Return [x, y] of the center of cell containing provided text 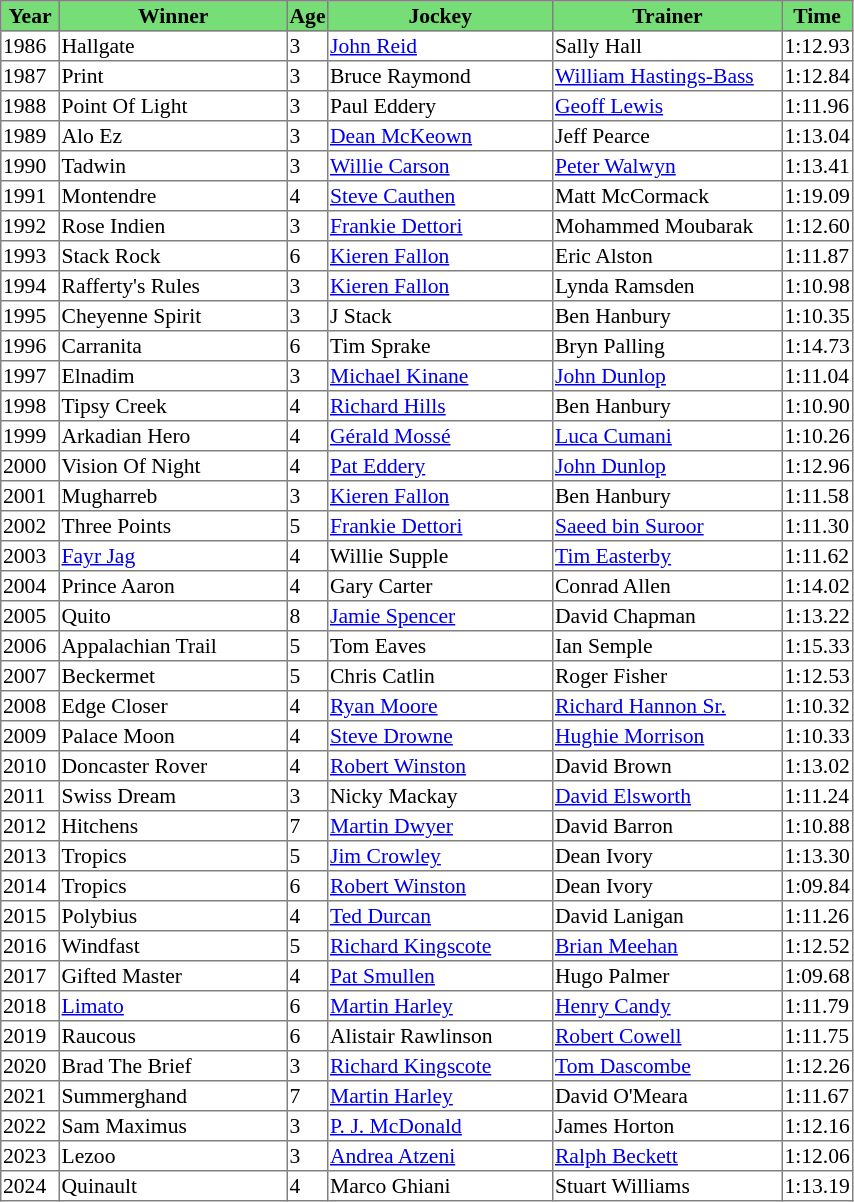
Carranita [173, 346]
2002 [30, 526]
1:11.67 [817, 1096]
1:10.98 [817, 286]
1991 [30, 196]
Elnadim [173, 376]
1:11.79 [817, 1006]
1994 [30, 286]
Alistair Rawlinson [440, 1036]
Saeed bin Suroor [668, 526]
Rafferty's Rules [173, 286]
Robert Cowell [668, 1036]
William Hastings-Bass [668, 76]
1:13.19 [817, 1186]
Henry Candy [668, 1006]
Print [173, 76]
1:12.06 [817, 1156]
Bruce Raymond [440, 76]
2005 [30, 616]
1:10.35 [817, 316]
1:13.02 [817, 766]
Lynda Ramsden [668, 286]
Tom Dascombe [668, 1066]
Stuart Williams [668, 1186]
Doncaster Rover [173, 766]
Edge Closer [173, 706]
Michael Kinane [440, 376]
1:11.58 [817, 496]
Willie Supple [440, 556]
Matt McCormack [668, 196]
1:10.33 [817, 736]
1986 [30, 46]
Pat Eddery [440, 466]
Richard Hills [440, 406]
Geoff Lewis [668, 106]
Winner [173, 16]
Jamie Spencer [440, 616]
2009 [30, 736]
1:09.84 [817, 886]
Bryn Palling [668, 346]
1:11.62 [817, 556]
Tom Eaves [440, 646]
Lezoo [173, 1156]
Arkadian Hero [173, 436]
1:10.90 [817, 406]
1990 [30, 166]
2007 [30, 676]
1:15.33 [817, 646]
1996 [30, 346]
1:13.22 [817, 616]
Point Of Light [173, 106]
David Brown [668, 766]
Andrea Atzeni [440, 1156]
1995 [30, 316]
Hitchens [173, 826]
2022 [30, 1126]
James Horton [668, 1126]
Raucous [173, 1036]
Beckermet [173, 676]
Nicky Mackay [440, 796]
Pat Smullen [440, 976]
Tim Sprake [440, 346]
Luca Cumani [668, 436]
Sally Hall [668, 46]
1:11.30 [817, 526]
1:12.53 [817, 676]
2021 [30, 1096]
1:10.88 [817, 826]
2018 [30, 1006]
1:11.26 [817, 916]
Tipsy Creek [173, 406]
1:09.68 [817, 976]
Eric Alston [668, 256]
Steve Drowne [440, 736]
Rose Indien [173, 226]
2004 [30, 586]
Tim Easterby [668, 556]
2003 [30, 556]
2013 [30, 856]
Vision Of Night [173, 466]
Limato [173, 1006]
1989 [30, 136]
1:13.04 [817, 136]
1:10.32 [817, 706]
Steve Cauthen [440, 196]
2014 [30, 886]
2008 [30, 706]
David Chapman [668, 616]
Year [30, 16]
Time [817, 16]
Three Points [173, 526]
Peter Walwyn [668, 166]
1:13.30 [817, 856]
Montendre [173, 196]
Jim Crowley [440, 856]
2024 [30, 1186]
1:12.16 [817, 1126]
Richard Hannon Sr. [668, 706]
1:12.26 [817, 1066]
1:12.84 [817, 76]
Trainer [668, 16]
Dean McKeown [440, 136]
Mohammed Moubarak [668, 226]
8 [307, 616]
David Elsworth [668, 796]
Swiss Dream [173, 796]
1:11.75 [817, 1036]
1:14.02 [817, 586]
Roger Fisher [668, 676]
Brad The Brief [173, 1066]
Paul Eddery [440, 106]
1:12.96 [817, 466]
2010 [30, 766]
Ralph Beckett [668, 1156]
1:12.93 [817, 46]
Fayr Jag [173, 556]
Cheyenne Spirit [173, 316]
Summerghand [173, 1096]
Ian Semple [668, 646]
Quinault [173, 1186]
David Barron [668, 826]
Jockey [440, 16]
1:14.73 [817, 346]
Hallgate [173, 46]
2012 [30, 826]
1999 [30, 436]
1:11.87 [817, 256]
Hughie Morrison [668, 736]
Ted Durcan [440, 916]
Palace Moon [173, 736]
Age [307, 16]
1:12.52 [817, 946]
David O'Meara [668, 1096]
Willie Carson [440, 166]
1:12.60 [817, 226]
2016 [30, 946]
David Lanigan [668, 916]
Hugo Palmer [668, 976]
2020 [30, 1066]
Gary Carter [440, 586]
2006 [30, 646]
Polybius [173, 916]
P. J. McDonald [440, 1126]
Chris Catlin [440, 676]
1988 [30, 106]
1992 [30, 226]
1:13.41 [817, 166]
Conrad Allen [668, 586]
1:10.26 [817, 436]
Gérald Mossé [440, 436]
Marco Ghiani [440, 1186]
2017 [30, 976]
1:11.96 [817, 106]
2011 [30, 796]
Prince Aaron [173, 586]
1:19.09 [817, 196]
1:11.24 [817, 796]
Tadwin [173, 166]
Mugharreb [173, 496]
2019 [30, 1036]
Jeff Pearce [668, 136]
Ryan Moore [440, 706]
J Stack [440, 316]
Stack Rock [173, 256]
Windfast [173, 946]
Martin Dwyer [440, 826]
Brian Meehan [668, 946]
2001 [30, 496]
2015 [30, 916]
2023 [30, 1156]
Quito [173, 616]
1998 [30, 406]
Gifted Master [173, 976]
1993 [30, 256]
Alo Ez [173, 136]
Sam Maximus [173, 1126]
John Reid [440, 46]
Appalachian Trail [173, 646]
1987 [30, 76]
1:11.04 [817, 376]
1997 [30, 376]
2000 [30, 466]
